Find where the given text appears and provide that cell's center as (X, Y) coordinate. 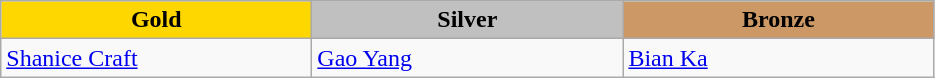
Gao Yang (468, 58)
Gold (156, 20)
Silver (468, 20)
Shanice Craft (156, 58)
Bronze (778, 20)
Bian Ka (778, 58)
